Identify which cell holds the provided text, then report its [x, y] central coordinate. 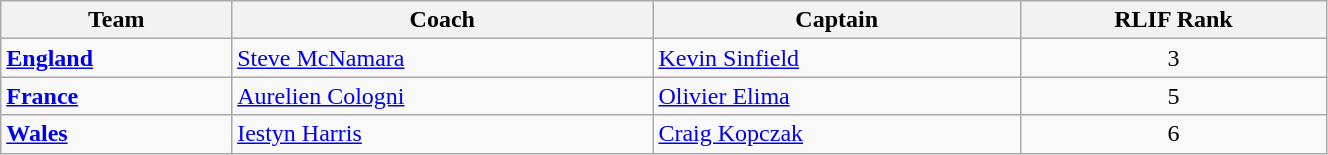
3 [1174, 58]
Olivier Elima [837, 96]
6 [1174, 134]
England [116, 58]
Craig Kopczak [837, 134]
Captain [837, 20]
Team [116, 20]
France [116, 96]
Coach [442, 20]
Steve McNamara [442, 58]
Aurelien Cologni [442, 96]
Kevin Sinfield [837, 58]
RLIF Rank [1174, 20]
Wales [116, 134]
5 [1174, 96]
Iestyn Harris [442, 134]
